Pinpoint the cell where the given text exists, returning its (X, Y) midpoint coordinate. 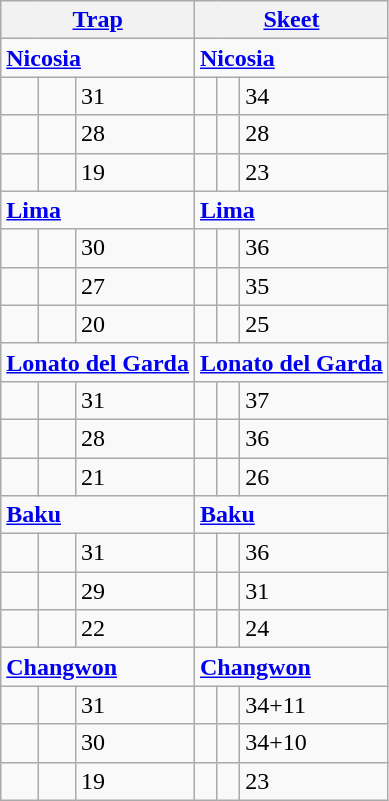
35 (314, 286)
20 (136, 324)
27 (136, 286)
Trap (98, 20)
Skeet (292, 20)
34 (314, 96)
25 (314, 324)
21 (136, 477)
37 (314, 400)
34+11 (314, 705)
29 (136, 591)
22 (136, 629)
24 (314, 629)
34+10 (314, 743)
26 (314, 477)
